Pinpoint the cell where the given text exists, returning its (X, Y) midpoint coordinate. 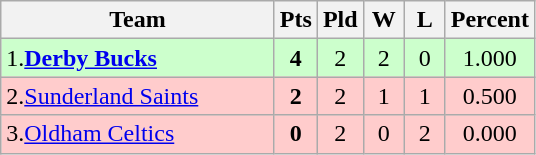
Pts (296, 20)
Team (138, 20)
2.Sunderland Saints (138, 96)
L (424, 20)
1.Derby Bucks (138, 58)
1.000 (490, 58)
0.500 (490, 96)
3.Oldham Celtics (138, 134)
W (384, 20)
Pld (340, 20)
0.000 (490, 134)
4 (296, 58)
Percent (490, 20)
